Extract the (x, y) coordinate from the center of the cell holding the provided text.  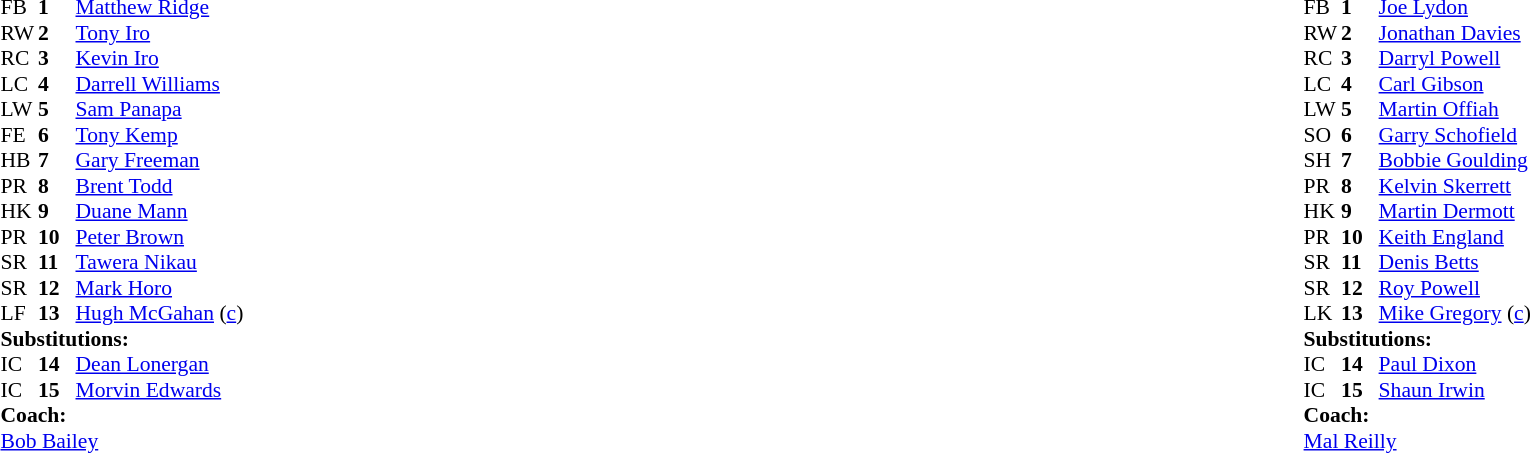
Hugh McGahan (c) (160, 313)
Sam Panapa (160, 109)
Tony Iro (160, 33)
Gary Freeman (160, 161)
LK (1323, 313)
Kevin Iro (160, 59)
Morvin Edwards (160, 390)
FE (19, 135)
Duane Mann (160, 211)
SO (1323, 135)
Tony Kemp (160, 135)
SH (1323, 161)
LF (19, 313)
Peter Brown (160, 237)
Dean Lonergan (160, 365)
Brent Todd (160, 186)
Coach: (122, 415)
HB (19, 161)
Tawera Nikau (160, 263)
Darrell Williams (160, 84)
Substitutions: (122, 339)
Mark Horo (160, 288)
